Return the [x, y] coordinate for the center point of the cell that contains the specified text.  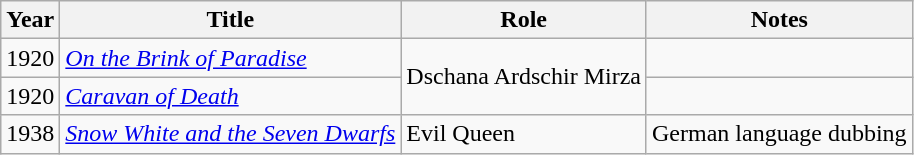
Dschana Ardschir Mirza [524, 77]
Snow White and the Seven Dwarfs [230, 134]
Year [30, 20]
Title [230, 20]
1938 [30, 134]
Role [524, 20]
Evil Queen [524, 134]
Caravan of Death [230, 96]
German language dubbing [779, 134]
Notes [779, 20]
On the Brink of Paradise [230, 58]
